Extract the (x, y) coordinate from the center of the cell holding the provided text.  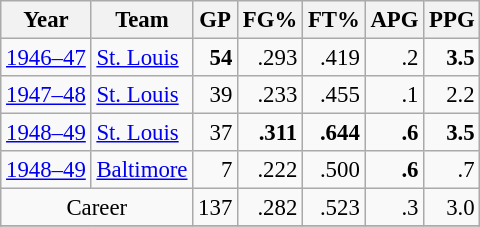
Baltimore (142, 170)
Career (97, 208)
54 (216, 58)
APG (394, 20)
.293 (270, 58)
Year (46, 20)
.419 (334, 58)
.3 (394, 208)
3.0 (452, 208)
.644 (334, 133)
37 (216, 133)
.523 (334, 208)
.233 (270, 95)
1947–48 (46, 95)
.282 (270, 208)
GP (216, 20)
.455 (334, 95)
FT% (334, 20)
.2 (394, 58)
.222 (270, 170)
.311 (270, 133)
7 (216, 170)
1946–47 (46, 58)
39 (216, 95)
.1 (394, 95)
PPG (452, 20)
.7 (452, 170)
2.2 (452, 95)
FG% (270, 20)
Team (142, 20)
.500 (334, 170)
137 (216, 208)
